Identify which cell holds the provided text, then report its [x, y] central coordinate. 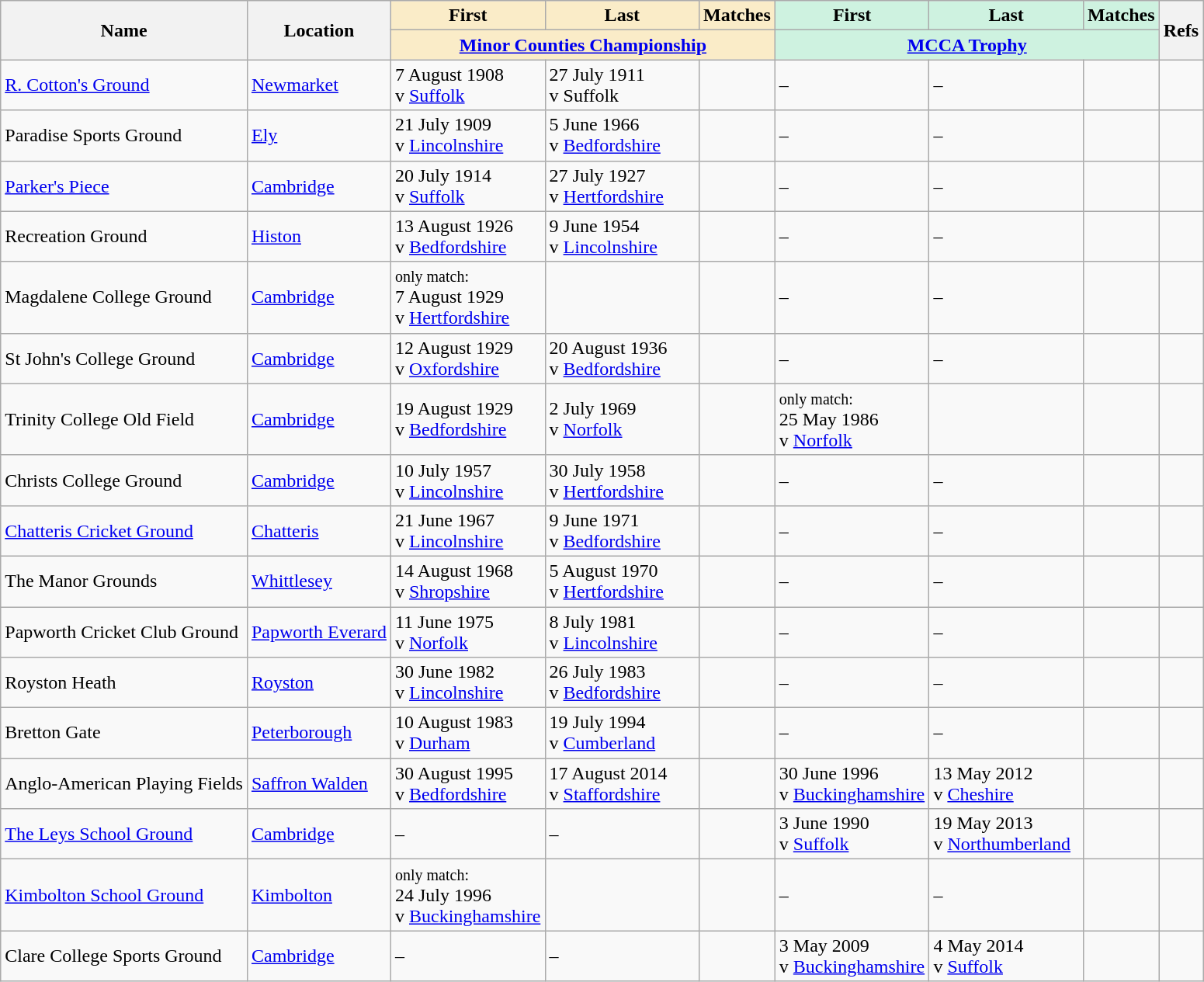
R. Cotton's Ground [124, 85]
Name [124, 30]
only match:24 July 1996v Buckinghamshire [467, 895]
Kimbolton [318, 895]
Histon [318, 236]
7 August 1908v Suffolk [467, 85]
26 July 1983v Bedfordshire [623, 683]
Anglo-American Playing Fields [124, 784]
2 July 1969v Norfolk [623, 419]
Peterborough [318, 733]
13 May 2012v Cheshire [1006, 784]
Chatteris [318, 531]
Bretton Gate [124, 733]
Recreation Ground [124, 236]
8 July 1981v Lincolnshire [623, 632]
21 June 1967v Lincolnshire [467, 531]
Christs College Ground [124, 480]
Papworth Cricket Club Ground [124, 632]
MCCA Trophy [967, 45]
Royston [318, 683]
5 June 1966v Bedfordshire [623, 135]
Ely [318, 135]
Refs [1181, 30]
Location [318, 30]
Chatteris Cricket Ground [124, 531]
13 August 1926v Bedfordshire [467, 236]
19 July 1994v Cumberland [623, 733]
Clare College Sports Ground [124, 956]
3 May 2009v Buckinghamshire [852, 956]
30 August 1995v Bedfordshire [467, 784]
10 July 1957v Lincolnshire [467, 480]
Kimbolton School Ground [124, 895]
30 June 1982v Lincolnshire [467, 683]
The Manor Grounds [124, 581]
Magdalene College Ground [124, 297]
20 August 1936v Bedfordshire [623, 359]
Whittlesey [318, 581]
12 August 1929v Oxfordshire [467, 359]
10 August 1983v Durham [467, 733]
Parker's Piece [124, 186]
4 May 2014v Suffolk [1006, 956]
only match:7 August 1929v Hertfordshire [467, 297]
Minor Counties Championship [582, 45]
11 June 1975v Norfolk [467, 632]
5 August 1970v Hertfordshire [623, 581]
14 August 1968v Shropshire [467, 581]
27 July 1927v Hertfordshire [623, 186]
St John's College Ground [124, 359]
30 July 1958v Hertfordshire [623, 480]
Papworth Everard [318, 632]
21 July 1909v Lincolnshire [467, 135]
30 June 1996v Buckinghamshire [852, 784]
The Leys School Ground [124, 834]
19 May 2013v Northumberland [1006, 834]
9 June 1971v Bedfordshire [623, 531]
27 July 1911v Suffolk [623, 85]
20 July 1914v Suffolk [467, 186]
Royston Heath [124, 683]
17 August 2014v Staffordshire [623, 784]
19 August 1929v Bedfordshire [467, 419]
Paradise Sports Ground [124, 135]
only match:25 May 1986v Norfolk [852, 419]
Saffron Walden [318, 784]
Newmarket [318, 85]
3 June 1990v Suffolk [852, 834]
Trinity College Old Field [124, 419]
9 June 1954v Lincolnshire [623, 236]
